Identify which cell holds the provided text, then report its (x, y) central coordinate. 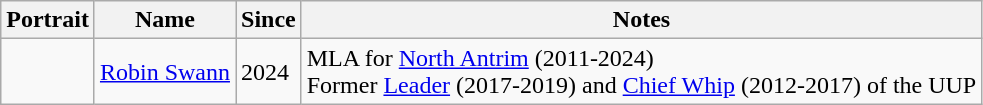
Robin Swann (164, 72)
Notes (642, 20)
Name (164, 20)
MLA for North Antrim (2011-2024)Former Leader (2017-2019) and Chief Whip (2012-2017) of the UUP (642, 72)
Portrait (48, 20)
Since (269, 20)
2024 (269, 72)
